Capture the cell that displays the provided text and extract its (X, Y) central coordinate. 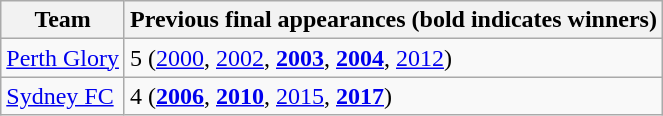
4 (2006, 2010, 2015, 2017) (393, 96)
Perth Glory (63, 58)
Team (63, 20)
Sydney FC (63, 96)
Previous final appearances (bold indicates winners) (393, 20)
5 (2000, 2002, 2003, 2004, 2012) (393, 58)
